Locate the cell with the specified text and output its (x, y) center coordinate. 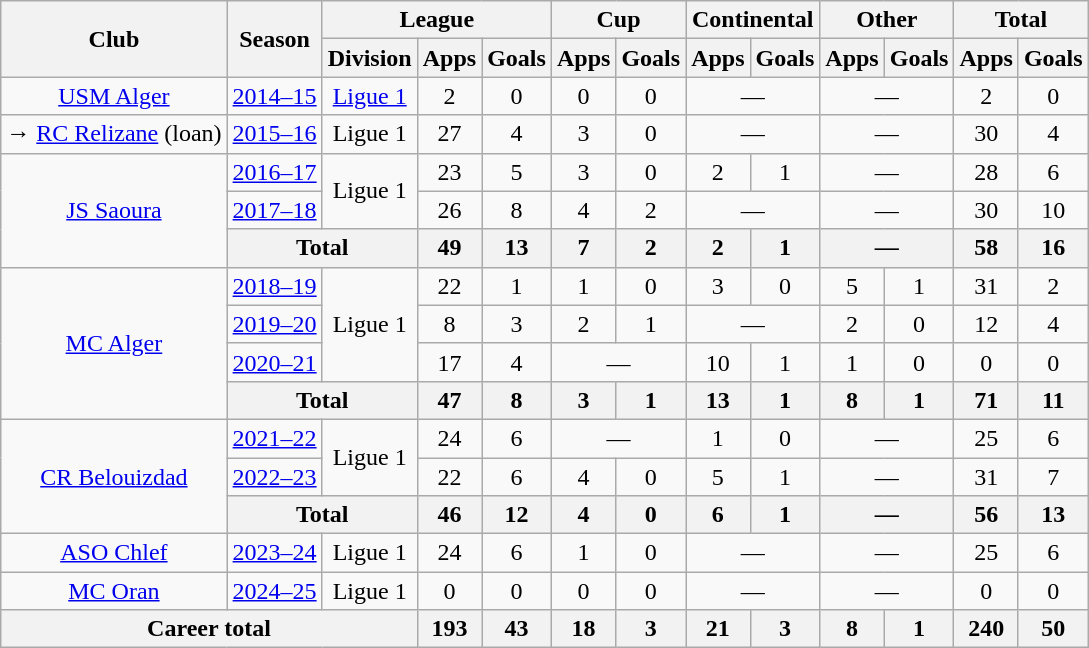
→ RC Relizane (loan) (114, 134)
46 (449, 515)
League (436, 20)
USM Alger (114, 96)
18 (583, 629)
23 (449, 172)
CR Belouizdad (114, 476)
2018–19 (274, 286)
56 (986, 515)
2016–17 (274, 172)
193 (449, 629)
240 (986, 629)
43 (517, 629)
2017–18 (274, 210)
28 (986, 172)
2019–20 (274, 324)
50 (1053, 629)
58 (986, 248)
Other (887, 20)
2020–21 (274, 362)
2024–25 (274, 591)
Season (274, 39)
ASO Chlef (114, 553)
MC Alger (114, 343)
47 (449, 400)
27 (449, 134)
JS Saoura (114, 210)
26 (449, 210)
21 (718, 629)
49 (449, 248)
Cup (618, 20)
16 (1053, 248)
2023–24 (274, 553)
2015–16 (274, 134)
2014–15 (274, 96)
11 (1053, 400)
Career total (209, 629)
MC Oran (114, 591)
71 (986, 400)
2022–23 (274, 477)
17 (449, 362)
2021–22 (274, 438)
Division (370, 58)
Club (114, 39)
Continental (753, 20)
